Return (x, y) of the center of cell containing provided text 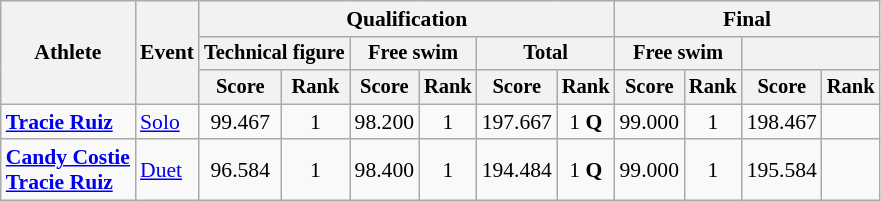
195.584 (782, 170)
194.484 (517, 170)
197.667 (517, 122)
98.400 (384, 170)
Total (546, 54)
98.200 (384, 122)
99.467 (240, 122)
Event (167, 52)
Duet (167, 170)
Tracie Ruiz (68, 122)
Final (748, 19)
Candy CostieTracie Ruiz (68, 170)
96.584 (240, 170)
198.467 (782, 122)
Athlete (68, 52)
Technical figure (274, 54)
Qualification (406, 19)
Solo (167, 122)
